For the text-containing cell, return its midpoint in [x, y] coordinate format. 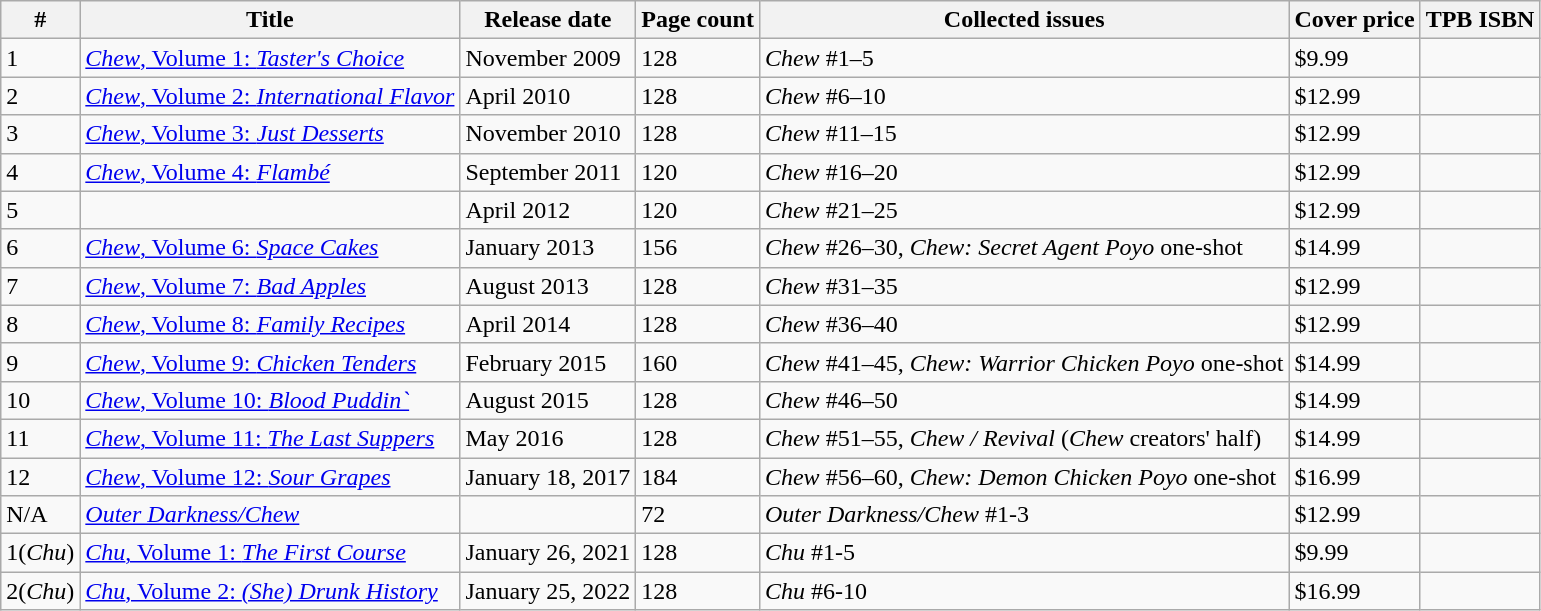
Chew #51–55, Chew / Revival (Chew creators' half) [1024, 438]
Chu, Volume 2: (She) Drunk History [270, 591]
6 [40, 248]
January 26, 2021 [548, 553]
Chew #31–35 [1024, 286]
3 [40, 134]
Chew #26–30, Chew: Secret Agent Poyo one-shot [1024, 248]
September 2011 [548, 172]
4 [40, 172]
Chew, Volume 9: Chicken Tenders [270, 362]
January 18, 2017 [548, 477]
7 [40, 286]
5 [40, 210]
Collected issues [1024, 20]
Chew, Volume 3: Just Desserts [270, 134]
Outer Darkness/Chew [270, 515]
TPB ISBN [1480, 20]
184 [698, 477]
Chew #36–40 [1024, 324]
Release date [548, 20]
April 2010 [548, 96]
Chu, Volume 1: The First Course [270, 553]
April 2014 [548, 324]
12 [40, 477]
August 2013 [548, 286]
160 [698, 362]
Chew, Volume 6: Space Cakes [270, 248]
November 2009 [548, 58]
Chew, Volume 1: Taster's Choice [270, 58]
Chew #16–20 [1024, 172]
Chew #41–45, Chew: Warrior Chicken Poyo one-shot [1024, 362]
Title [270, 20]
Chu #6-10 [1024, 591]
January 2013 [548, 248]
8 [40, 324]
Chew, Volume 12: Sour Grapes [270, 477]
10 [40, 400]
Chew #11–15 [1024, 134]
Chu #1-5 [1024, 553]
Outer Darkness/Chew #1-3 [1024, 515]
Cover price [1354, 20]
May 2016 [548, 438]
Chew, Volume 7: Bad Apples [270, 286]
Chew, Volume 11: The Last Suppers [270, 438]
February 2015 [548, 362]
1(Chu) [40, 553]
2(Chu) [40, 591]
N/A [40, 515]
January 25, 2022 [548, 591]
Chew, Volume 8: Family Recipes [270, 324]
August 2015 [548, 400]
Chew, Volume 10: Blood Puddin` [270, 400]
April 2012 [548, 210]
Page count [698, 20]
Chew, Volume 2: International Flavor [270, 96]
11 [40, 438]
1 [40, 58]
November 2010 [548, 134]
Chew #1–5 [1024, 58]
2 [40, 96]
Chew #46–50 [1024, 400]
72 [698, 515]
9 [40, 362]
# [40, 20]
Chew, Volume 4: Flambé [270, 172]
Chew #6–10 [1024, 96]
156 [698, 248]
Chew #21–25 [1024, 210]
Chew #56–60, Chew: Demon Chicken Poyo one-shot [1024, 477]
